Capture the cell that displays the provided text and extract its (x, y) central coordinate. 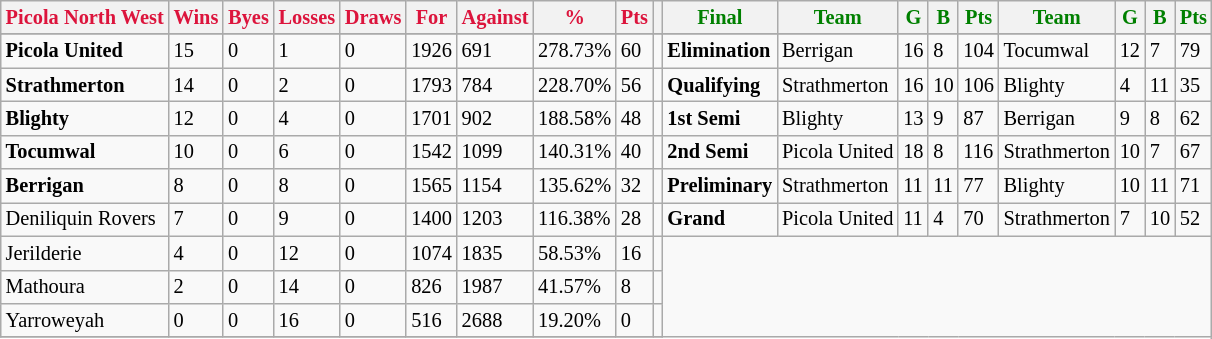
1793 (431, 85)
516 (431, 320)
Wins (196, 17)
1 (307, 51)
62 (1194, 118)
79 (1194, 51)
6 (307, 152)
28 (634, 219)
135.62% (574, 186)
15 (196, 51)
Against (496, 17)
228.70% (574, 85)
56 (634, 85)
1203 (496, 219)
278.73% (574, 51)
2nd Semi (720, 152)
116 (978, 152)
116.38% (574, 219)
87 (978, 118)
1154 (496, 186)
1701 (431, 118)
Qualifying (720, 85)
1835 (496, 253)
For (431, 17)
140.31% (574, 152)
% (574, 17)
104 (978, 51)
60 (634, 51)
Deniliquin Rovers (85, 219)
784 (496, 85)
52 (1194, 219)
2688 (496, 320)
1987 (496, 287)
48 (634, 118)
13 (913, 118)
902 (496, 118)
188.58% (574, 118)
Draws (373, 17)
77 (978, 186)
1542 (431, 152)
Final (720, 17)
1074 (431, 253)
70 (978, 219)
Preliminary (720, 186)
106 (978, 85)
Losses (307, 17)
691 (496, 51)
67 (1194, 152)
58.53% (574, 253)
Yarroweyah (85, 320)
Elimination (720, 51)
1099 (496, 152)
71 (1194, 186)
Mathoura (85, 287)
32 (634, 186)
1565 (431, 186)
18 (913, 152)
Byes (248, 17)
35 (1194, 85)
1st Semi (720, 118)
Grand (720, 219)
19.20% (574, 320)
40 (634, 152)
41.57% (574, 287)
826 (431, 287)
Picola North West (85, 17)
1926 (431, 51)
1400 (431, 219)
Jerilderie (85, 253)
